Detect which cell encompasses the target text, then output its (X, Y) center coordinate. 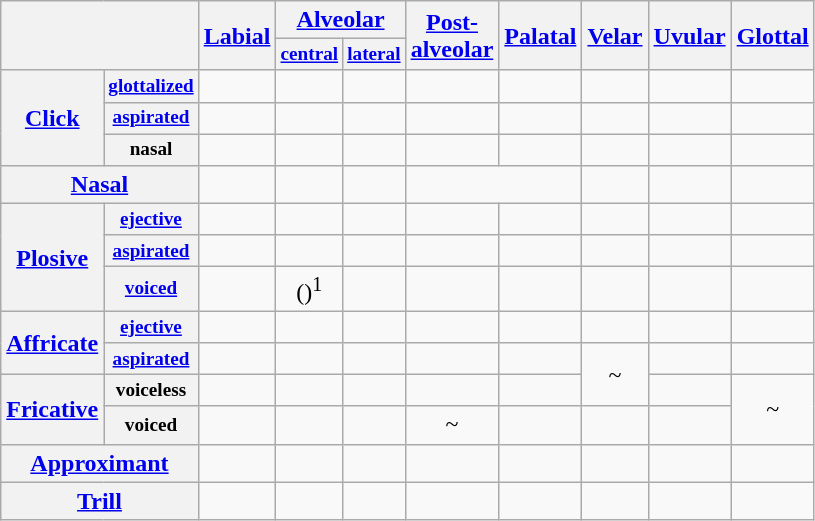
voiceless (151, 391)
Labial (237, 36)
Plosive (52, 257)
Trill (100, 501)
Affricate (52, 342)
nasal (151, 150)
Palatal (540, 36)
Click (52, 118)
Alveolar (340, 20)
Uvular (690, 36)
Velar (615, 36)
glottalized (151, 86)
central (310, 55)
lateral (374, 55)
Glottal (772, 36)
Nasal (100, 184)
Approximant (100, 463)
Post-alveolar (452, 36)
Fricative (52, 410)
()1 (310, 290)
